Scan for the cell matching the given text and deliver its [x, y] coordinate at center. 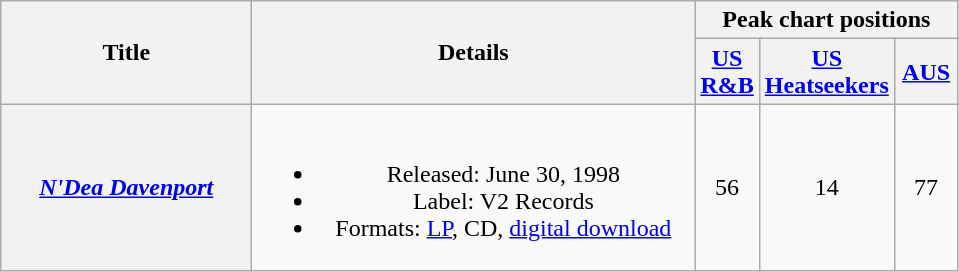
N'Dea Davenport [126, 188]
Released: June 30, 1998Label: V2 RecordsFormats: LP, CD, digital download [474, 188]
56 [727, 188]
Details [474, 52]
14 [826, 188]
US R&B [727, 72]
Title [126, 52]
77 [926, 188]
Peak chart positions [826, 20]
US Heatseekers [826, 72]
AUS [926, 72]
